Locate the cell with the specified text and output its [x, y] center coordinate. 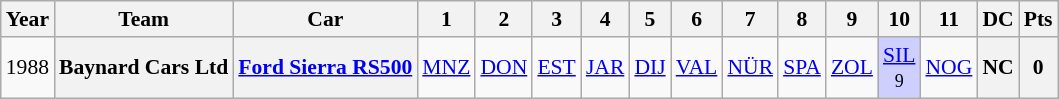
9 [852, 19]
1988 [28, 68]
Car [325, 19]
11 [948, 19]
Baynard Cars Ltd [144, 68]
8 [802, 19]
4 [606, 19]
2 [504, 19]
0 [1038, 68]
SPA [802, 68]
Ford Sierra RS500 [325, 68]
7 [750, 19]
ZOL [852, 68]
5 [650, 19]
DIJ [650, 68]
NÜR [750, 68]
6 [697, 19]
MNZ [446, 68]
VAL [697, 68]
3 [556, 19]
Team [144, 19]
Year [28, 19]
NC [998, 68]
DON [504, 68]
10 [900, 19]
DC [998, 19]
NOG [948, 68]
EST [556, 68]
SIL9 [900, 68]
JAR [606, 68]
1 [446, 19]
Pts [1038, 19]
